Pinpoint the cell where the given text exists, returning its (X, Y) midpoint coordinate. 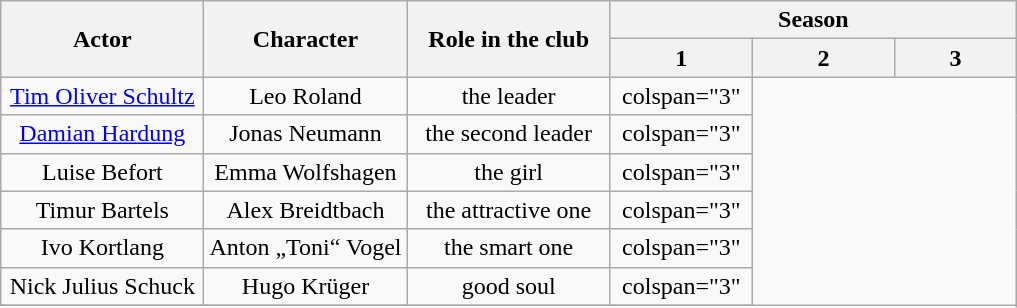
Ivo Kortlang (102, 248)
Tim Oliver Schultz (102, 96)
the leader (508, 96)
Timur Bartels (102, 210)
Damian Hardung (102, 134)
Actor (102, 39)
Jonas Neumann (306, 134)
Anton „Toni“ Vogel (306, 248)
Emma Wolfshagen (306, 172)
good soul (508, 286)
2 (823, 58)
Leo Roland (306, 96)
the girl (508, 172)
1 (681, 58)
Luise Befort (102, 172)
Hugo Krüger (306, 286)
Role in the club (508, 39)
Character (306, 39)
the attractive one (508, 210)
the smart one (508, 248)
Alex Breidtbach (306, 210)
Season (813, 20)
Nick Julius Schuck (102, 286)
the second leader (508, 134)
3 (956, 58)
